Extract the [X, Y] coordinate from the center of the cell holding the provided text.  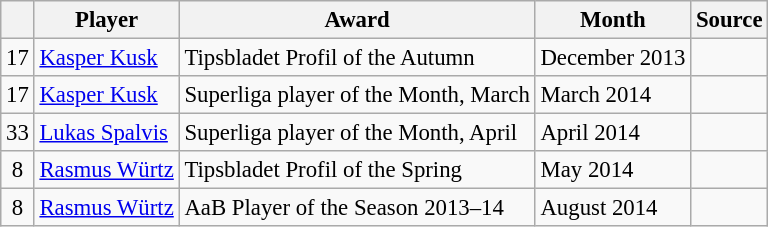
March 2014 [612, 95]
Player [106, 20]
Tipsbladet Profil of the Autumn [357, 58]
Source [730, 20]
AaB Player of the Season 2013–14 [357, 208]
April 2014 [612, 133]
Month [612, 20]
Award [357, 20]
Tipsbladet Profil of the Spring [357, 170]
August 2014 [612, 208]
33 [18, 133]
December 2013 [612, 58]
Lukas Spalvis [106, 133]
Superliga player of the Month, April [357, 133]
May 2014 [612, 170]
Superliga player of the Month, March [357, 95]
